Capture the cell that displays the provided text and extract its (x, y) central coordinate. 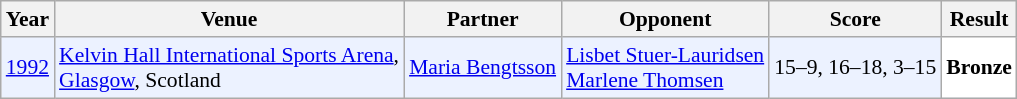
15–9, 16–18, 3–15 (855, 68)
Year (28, 19)
Lisbet Stuer-Lauridsen Marlene Thomsen (665, 68)
Kelvin Hall International Sports Arena,Glasgow, Scotland (229, 68)
Maria Bengtsson (482, 68)
Score (855, 19)
Venue (229, 19)
Partner (482, 19)
Result (979, 19)
Bronze (979, 68)
1992 (28, 68)
Opponent (665, 19)
